Determine the (X, Y) coordinate at the center of the cell enclosing the given text.  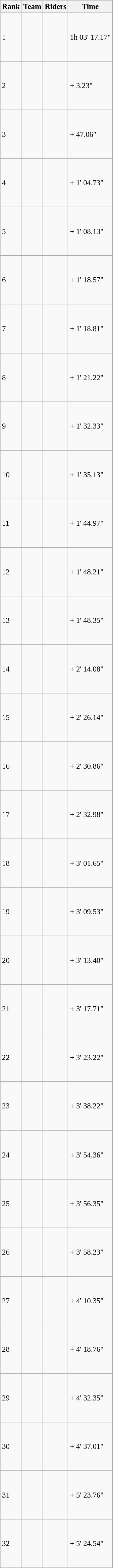
+ 1' 44.97" (90, 523)
9 (11, 426)
+ 1' 04.73" (90, 183)
+ 1' 18.57" (90, 280)
21 (11, 1009)
+ 3' 01.65" (90, 863)
19 (11, 912)
18 (11, 863)
Riders (55, 7)
13 (11, 620)
32 (11, 1544)
6 (11, 280)
+ 4' 32.35" (90, 1398)
+ 4' 10.35" (90, 1301)
7 (11, 329)
8 (11, 377)
+ 4' 37.01" (90, 1447)
+ 1' 48.21" (90, 572)
+ 2' 26.14" (90, 718)
14 (11, 669)
29 (11, 1398)
+ 3' 56.35" (90, 1204)
27 (11, 1301)
+ 1' 18.81" (90, 329)
+ 1' 48.35" (90, 620)
22 (11, 1058)
+ 3' 23.22" (90, 1058)
20 (11, 961)
12 (11, 572)
23 (11, 1106)
Team (32, 7)
1h 03' 17.17" (90, 37)
+ 1' 35.13" (90, 475)
3 (11, 135)
10 (11, 475)
+ 2' 32.98" (90, 815)
+ 3' 54.36" (90, 1155)
24 (11, 1155)
+ 3' 38.22" (90, 1106)
16 (11, 766)
+ 5' 24.54" (90, 1544)
+ 1' 32.33" (90, 426)
+ 3' 58.23" (90, 1252)
4 (11, 183)
+ 1' 08.13" (90, 232)
5 (11, 232)
+ 2' 30.86" (90, 766)
+ 3' 09.53" (90, 912)
31 (11, 1495)
Rank (11, 7)
25 (11, 1204)
30 (11, 1447)
26 (11, 1252)
+ 3.23" (90, 86)
+ 3' 13.40" (90, 961)
+ 2' 14.08" (90, 669)
Time (90, 7)
11 (11, 523)
+ 4' 18.76" (90, 1349)
1 (11, 37)
+ 5' 23.76" (90, 1495)
+ 47.06" (90, 135)
+ 1' 21.22" (90, 377)
+ 3' 17.71" (90, 1009)
28 (11, 1349)
17 (11, 815)
2 (11, 86)
15 (11, 718)
